Pinpoint the cell where the given text exists, returning its [X, Y] midpoint coordinate. 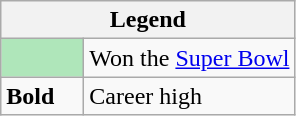
Legend [148, 20]
Won the Super Bowl [190, 58]
Bold [42, 96]
Career high [190, 96]
